For the text-containing cell, return its midpoint in [x, y] coordinate format. 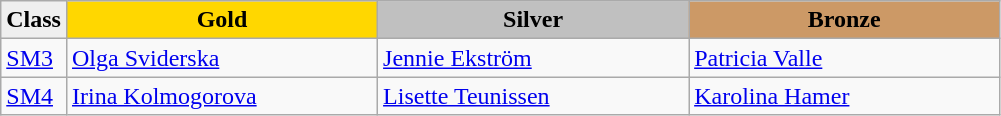
Silver [534, 20]
Gold [222, 20]
Irina Kolmogorova [222, 96]
Class [34, 20]
SM4 [34, 96]
Bronze [844, 20]
Lisette Teunissen [534, 96]
Patricia Valle [844, 58]
SM3 [34, 58]
Jennie Ekström [534, 58]
Olga Sviderska [222, 58]
Karolina Hamer [844, 96]
